Provide the [x, y] coordinate of the cell's center where the given text is located.  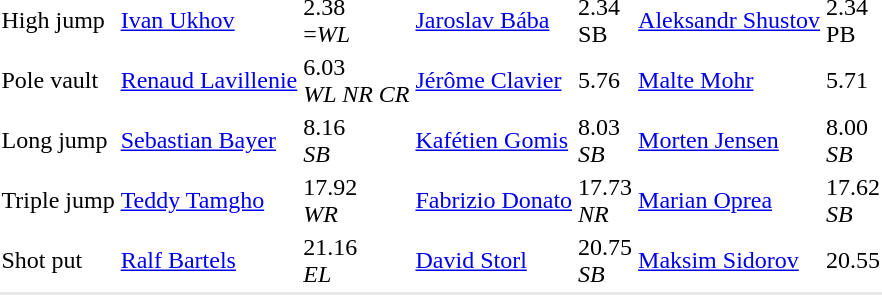
Triple jump [58, 200]
20.75SB [606, 260]
8.03SB [606, 140]
Ralf Bartels [209, 260]
8.00SB [854, 140]
Sebastian Bayer [209, 140]
Pole vault [58, 80]
6.03WL NR CR [356, 80]
8.16SB [356, 140]
17.73NR [606, 200]
Morten Jensen [730, 140]
Shot put [58, 260]
Malte Mohr [730, 80]
Marian Oprea [730, 200]
Teddy Tamgho [209, 200]
Long jump [58, 140]
17.92WR [356, 200]
Renaud Lavillenie [209, 80]
Jérôme Clavier [494, 80]
Maksim Sidorov [730, 260]
Kafétien Gomis [494, 140]
5.71 [854, 80]
Fabrizio Donato [494, 200]
17.62SB [854, 200]
20.55 [854, 260]
21.16EL [356, 260]
David Storl [494, 260]
5.76 [606, 80]
